Scan for the cell matching the given text and deliver its (X, Y) coordinate at center. 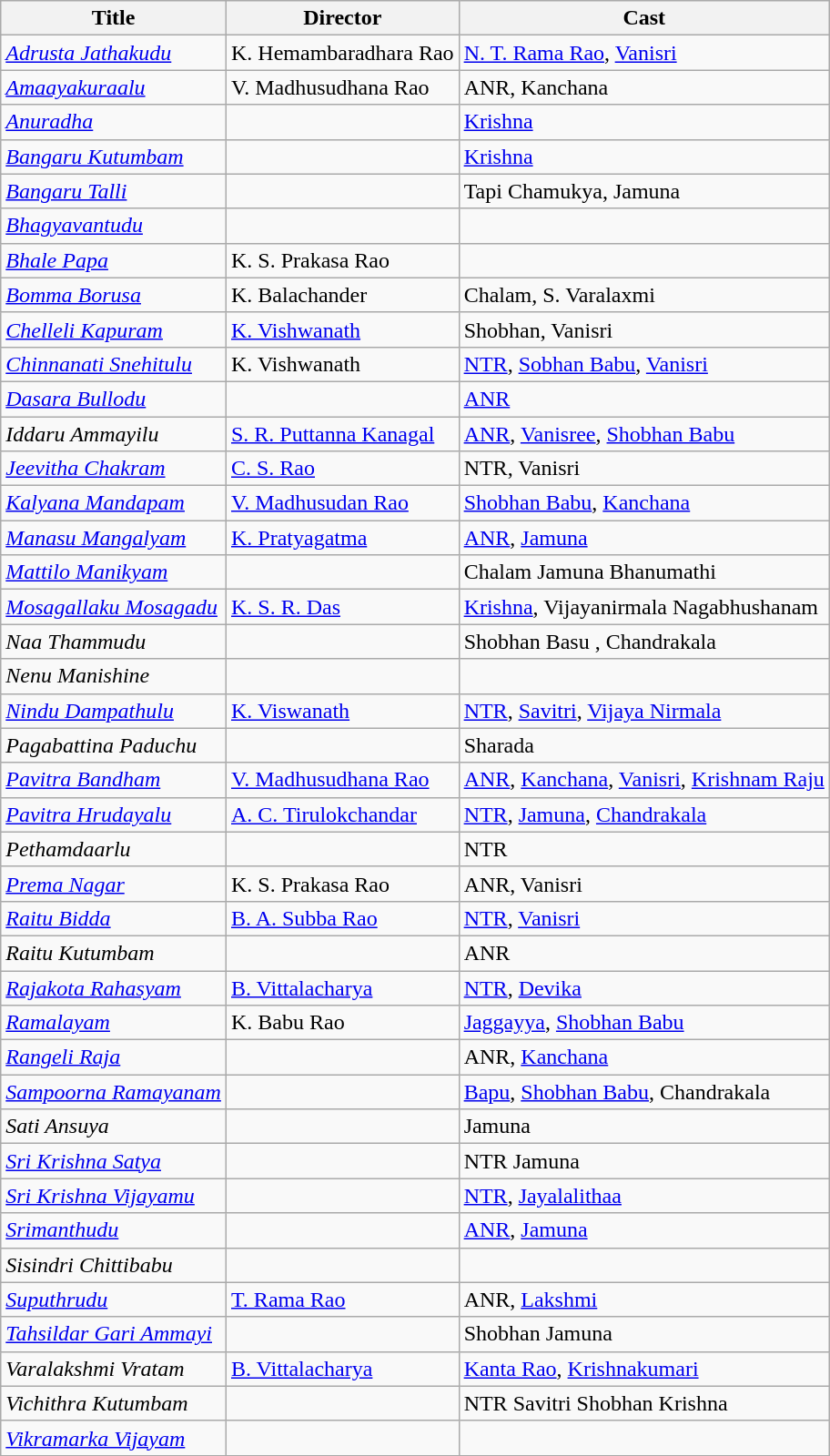
Varalakshmi Vratam (114, 1369)
V. Madhusudan Rao (342, 503)
Shobhan, Vanisri (644, 329)
K. Pratyagatma (342, 538)
S. R. Puttanna Kanagal (342, 434)
Raitu Bidda (114, 918)
ANR, Kanchana, Vanisri, Krishnam Raju (644, 780)
Nindu Dampathulu (114, 711)
Kanta Rao, Krishnakumari (644, 1369)
Shobhan Basu , Chandrakala (644, 642)
Iddaru Ammayilu (114, 434)
Bangaru Kutumbam (114, 157)
Ramalayam (114, 1023)
N. T. Rama Rao, Vanisri (644, 53)
Shobhan Jamuna (644, 1334)
Bapu, Shobhan Babu, Chandrakala (644, 1092)
Amaayakuraalu (114, 87)
Bhagyavantudu (114, 226)
Mattilo Manikyam (114, 572)
Tahsildar Gari Ammayi (114, 1334)
Anuradha (114, 122)
Manasu Mangalyam (114, 538)
C. S. Rao (342, 469)
NTR Savitri Shobhan Krishna (644, 1403)
Sri Krishna Satya (114, 1161)
ANR, Lakshmi (644, 1299)
Vikramarka Vijayam (114, 1438)
Chinnanati Snehitulu (114, 364)
NTR Jamuna (644, 1161)
Nenu Manishine (114, 676)
B. A. Subba Rao (342, 918)
Sisindri Chittibabu (114, 1265)
Mosagallaku Mosagadu (114, 607)
ANR, Vanisree, Shobhan Babu (644, 434)
K. Babu Rao (342, 1023)
T. Rama Rao (342, 1299)
NTR (644, 849)
Sharada (644, 745)
Naa Thammudu (114, 642)
Director (342, 18)
Sampoorna Ramayanam (114, 1092)
Jaggayya, Shobhan Babu (644, 1023)
Bangaru Talli (114, 191)
Dasara Bullodu (114, 399)
ANR, Vanisri (644, 884)
Raitu Kutumbam (114, 953)
Title (114, 18)
Srimanthudu (114, 1230)
Bhale Papa (114, 260)
K. Balachander (342, 295)
Chalam Jamuna Bhanumathi (644, 572)
NTR, Savitri, Vijaya Nirmala (644, 711)
Krishna, Vijayanirmala Nagabhushanam (644, 607)
A. C. Tirulokchandar (342, 814)
Prema Nagar (114, 884)
Chalam, S. Varalaxmi (644, 295)
NTR, Sobhan Babu, Vanisri (644, 364)
K. Viswanath (342, 711)
K. Hemambaradhara Rao (342, 53)
K. S. R. Das (342, 607)
Chelleli Kapuram (114, 329)
Vichithra Kutumbam (114, 1403)
Pethamdaarlu (114, 849)
Shobhan Babu, Kanchana (644, 503)
Rangeli Raja (114, 1057)
Sati Ansuya (114, 1127)
Pavitra Hrudayalu (114, 814)
Suputhrudu (114, 1299)
Jeevitha Chakram (114, 469)
NTR, Jayalalithaa (644, 1196)
Cast (644, 18)
Tapi Chamukya, Jamuna (644, 191)
NTR, Devika (644, 987)
Bomma Borusa (114, 295)
Pavitra Bandham (114, 780)
Adrusta Jathakudu (114, 53)
Jamuna (644, 1127)
Pagabattina Paduchu (114, 745)
Sri Krishna Vijayamu (114, 1196)
NTR, Jamuna, Chandrakala (644, 814)
Rajakota Rahasyam (114, 987)
Kalyana Mandapam (114, 503)
